For the text-containing cell, return its midpoint in (X, Y) coordinate format. 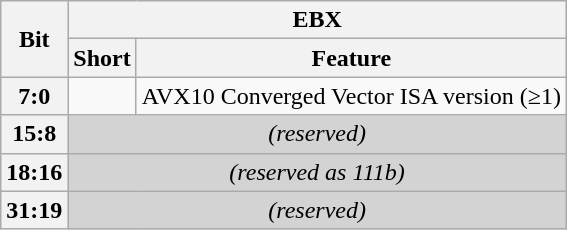
15:8 (34, 134)
7:0 (34, 96)
Short (102, 58)
AVX10 Converged Vector ISA version (≥1) (351, 96)
Feature (351, 58)
(reserved as 111b) (318, 172)
EBX (318, 20)
Bit (34, 39)
18:16 (34, 172)
31:19 (34, 210)
